Determine the [X, Y] coordinate at the center of the cell enclosing the given text.  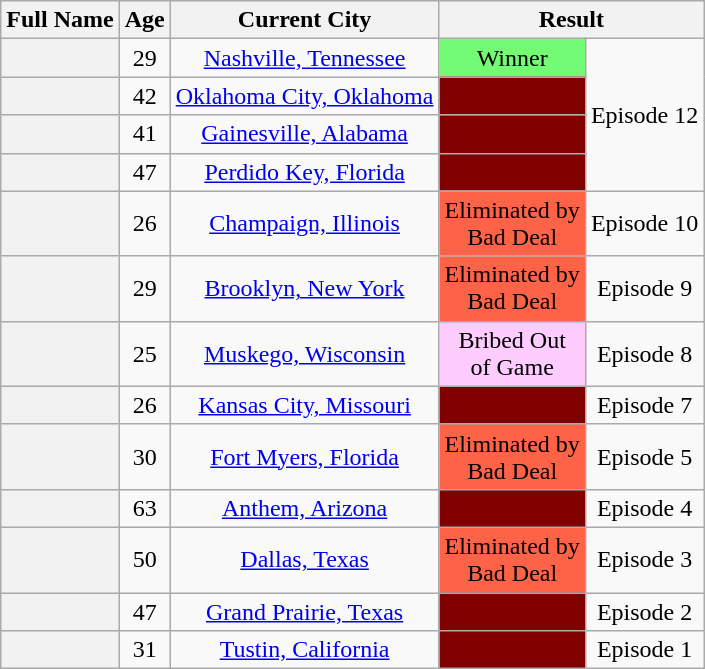
Result [572, 20]
Tustin, California [304, 650]
42 [144, 96]
Dallas, Texas [304, 560]
Brooklyn, New York [304, 288]
63 [144, 508]
Age [144, 20]
Episode 9 [644, 288]
Episode 3 [644, 560]
Perdido Key, Florida [304, 172]
Nashville, Tennessee [304, 58]
Oklahoma City, Oklahoma [304, 96]
Full Name [60, 20]
Episode 12 [644, 115]
Episode 10 [644, 224]
41 [144, 134]
25 [144, 354]
Episode 1 [644, 650]
50 [144, 560]
Champaign, Illinois [304, 224]
Episode 7 [644, 405]
Grand Prairie, Texas [304, 611]
Kansas City, Missouri [304, 405]
30 [144, 456]
Episode 5 [644, 456]
Current City [304, 20]
Episode 8 [644, 354]
Episode 2 [644, 611]
Gainesville, Alabama [304, 134]
Winner [512, 58]
Fort Myers, Florida [304, 456]
31 [144, 650]
Muskego, Wisconsin [304, 354]
Anthem, Arizona [304, 508]
Bribed Outof Game [512, 354]
Episode 4 [644, 508]
